Detect which cell encompasses the target text, then output its (X, Y) center coordinate. 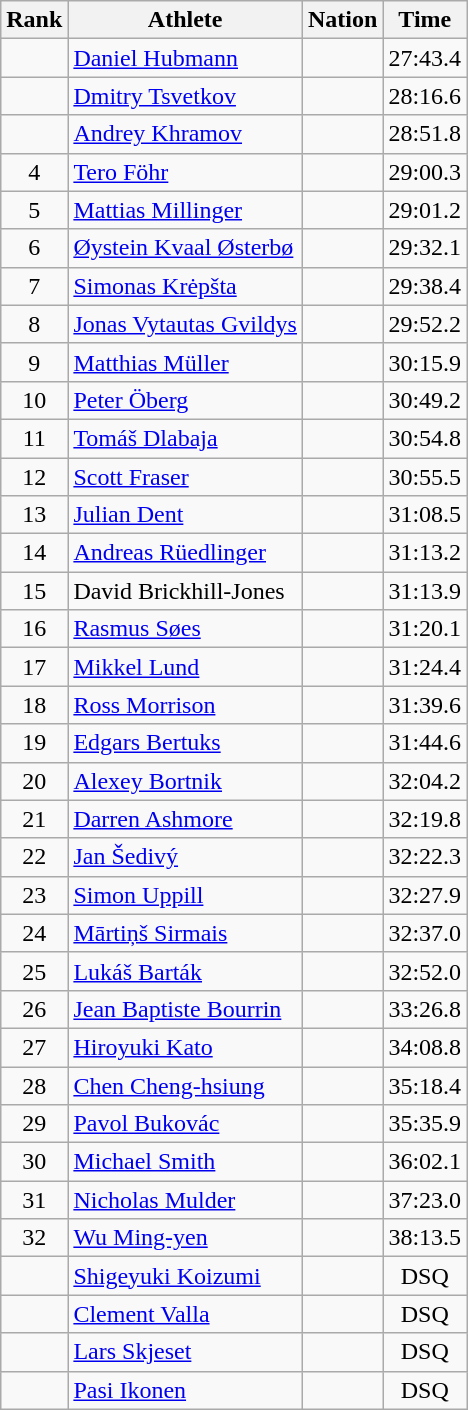
16 (34, 629)
30 (34, 1162)
32 (34, 1238)
Mārtiņš Sirmais (186, 933)
32:22.3 (425, 857)
Pasi Ikonen (186, 1390)
Edgars Bertuks (186, 743)
35:18.4 (425, 1085)
31:08.5 (425, 515)
30:54.8 (425, 438)
Andreas Rüedlinger (186, 553)
36:02.1 (425, 1162)
Julian Dent (186, 515)
Matthias Müller (186, 362)
21 (34, 819)
31:24.4 (425, 667)
29:32.1 (425, 248)
26 (34, 1009)
38:13.5 (425, 1238)
12 (34, 477)
19 (34, 743)
Dmitry Tsvetkov (186, 96)
30:55.5 (425, 477)
31:13.9 (425, 591)
Jan Šedivý (186, 857)
Daniel Hubmann (186, 58)
Wu Ming-yen (186, 1238)
Mattias Millinger (186, 210)
20 (34, 781)
Andrey Khramov (186, 134)
Lars Skjeset (186, 1352)
30:49.2 (425, 400)
Michael Smith (186, 1162)
31:39.6 (425, 705)
30:15.9 (425, 362)
Chen Cheng-hsiung (186, 1085)
10 (34, 400)
28:51.8 (425, 134)
35:35.9 (425, 1124)
Rasmus Søes (186, 629)
Hiroyuki Kato (186, 1047)
32:27.9 (425, 895)
Athlete (186, 20)
David Brickhill-Jones (186, 591)
Time (425, 20)
8 (34, 324)
29:00.3 (425, 172)
29:01.2 (425, 210)
34:08.8 (425, 1047)
23 (34, 895)
22 (34, 857)
Jean Baptiste Bourrin (186, 1009)
Ross Morrison (186, 705)
29:38.4 (425, 286)
Tero Föhr (186, 172)
11 (34, 438)
31 (34, 1200)
Rank (34, 20)
37:23.0 (425, 1200)
Scott Fraser (186, 477)
Simonas Krėpšta (186, 286)
Nicholas Mulder (186, 1200)
29:52.2 (425, 324)
Darren Ashmore (186, 819)
Jonas Vytautas Gvildys (186, 324)
31:13.2 (425, 553)
Tomáš Dlabaja (186, 438)
Clement Valla (186, 1314)
32:04.2 (425, 781)
Lukáš Barták (186, 971)
7 (34, 286)
32:37.0 (425, 933)
18 (34, 705)
Alexey Bortnik (186, 781)
25 (34, 971)
14 (34, 553)
Peter Öberg (186, 400)
28 (34, 1085)
Shigeyuki Koizumi (186, 1276)
17 (34, 667)
6 (34, 248)
13 (34, 515)
5 (34, 210)
31:44.6 (425, 743)
Nation (342, 20)
33:26.8 (425, 1009)
27:43.4 (425, 58)
27 (34, 1047)
9 (34, 362)
29 (34, 1124)
31:20.1 (425, 629)
Simon Uppill (186, 895)
Mikkel Lund (186, 667)
24 (34, 933)
4 (34, 172)
28:16.6 (425, 96)
15 (34, 591)
Pavol Bukovác (186, 1124)
32:19.8 (425, 819)
32:52.0 (425, 971)
Øystein Kvaal Østerbø (186, 248)
